Identify which cell holds the provided text, then report its [x, y] central coordinate. 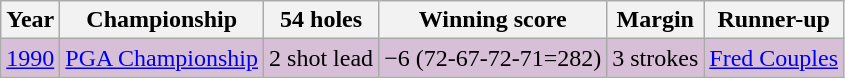
Runner-up [774, 20]
Fred Couples [774, 58]
Championship [162, 20]
1990 [30, 58]
2 shot lead [322, 58]
PGA Championship [162, 58]
Year [30, 20]
Winning score [493, 20]
54 holes [322, 20]
Margin [656, 20]
−6 (72-67-72-71=282) [493, 58]
3 strokes [656, 58]
